Capture the cell that displays the provided text and extract its [x, y] central coordinate. 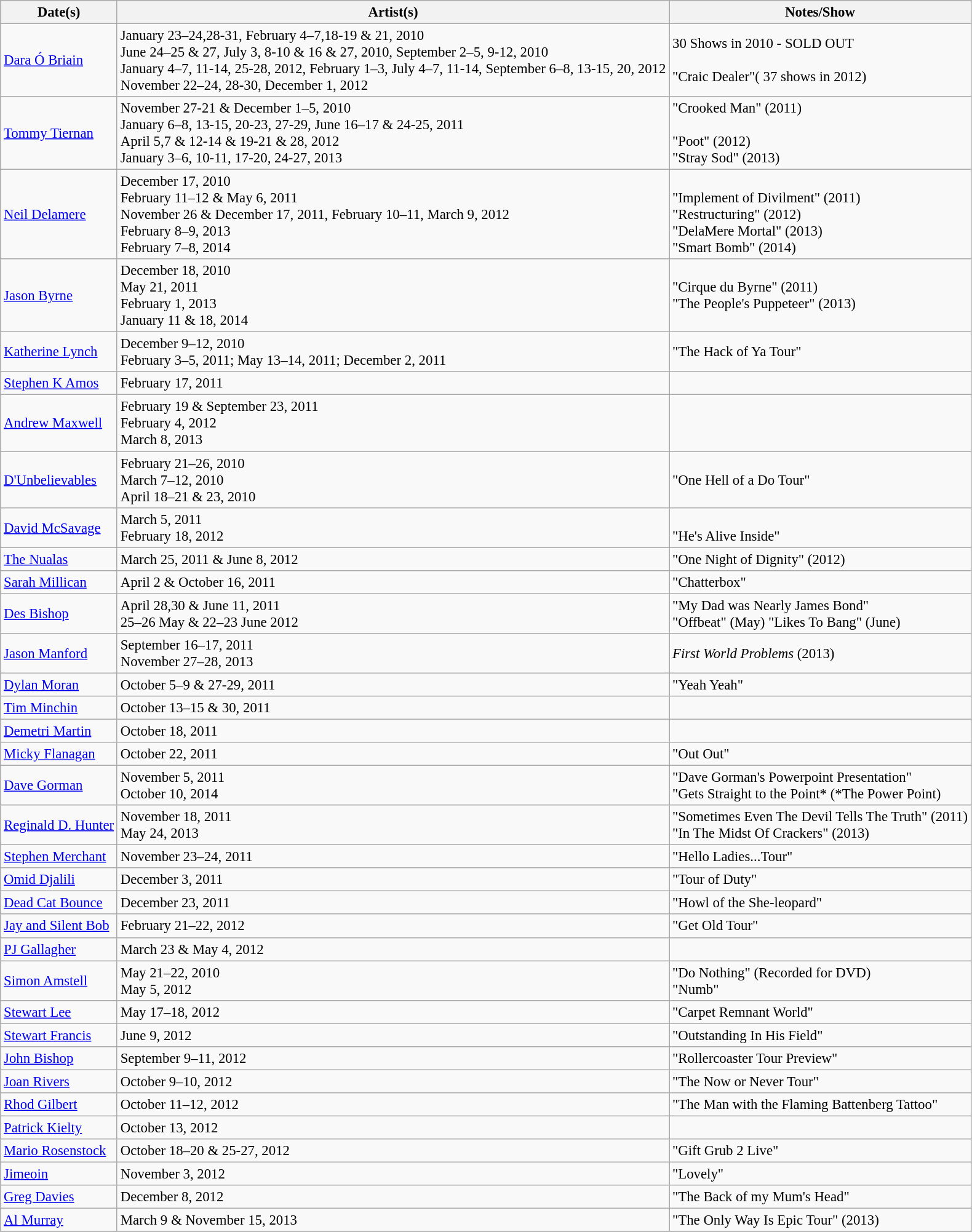
Rhod Gilbert [59, 1105]
May 21–22, 2010 May 5, 2012 [392, 980]
June 9, 2012 [392, 1035]
Stewart Lee [59, 1012]
Jason Manford [59, 653]
Dylan Moran [59, 685]
Tim Minchin [59, 708]
"Chatterbox" [821, 582]
"Lovely" [821, 1174]
The Nualas [59, 559]
Micky Flanagan [59, 754]
Dara Ó Briain [59, 60]
February 17, 2011 [392, 383]
September 16–17, 2011 November 27–28, 2013 [392, 653]
December 18, 2010 May 21, 2011 February 1, 2013 January 11 & 18, 2014 [392, 295]
"Cirque du Byrne" (2011) "The People's Puppeteer" (2013) [821, 295]
Tommy Tiernan [59, 133]
October 5–9 & 27-29, 2011 [392, 685]
"Out Out" [821, 754]
Stephen K Amos [59, 383]
Greg Davies [59, 1197]
"Yeah Yeah" [821, 685]
October 22, 2011 [392, 754]
"The Hack of Ya Tour" [821, 352]
December 9–12, 2010 February 3–5, 2011; May 13–14, 2011; December 2, 2011 [392, 352]
Stewart Francis [59, 1035]
Simon Amstell [59, 980]
David McSavage [59, 528]
D'Unbelievables [59, 480]
December 8, 2012 [392, 1197]
"The Now or Never Tour" [821, 1081]
October 13–15 & 30, 2011 [392, 708]
May 17–18, 2012 [392, 1012]
30 Shows in 2010 - SOLD OUT "Craic Dealer"( 37 shows in 2012) [821, 60]
"He's Alive Inside" [821, 528]
December 17, 2010 February 11–12 & May 6, 2011 November 26 & December 17, 2011, February 10–11, March 9, 2012 February 8–9, 2013 February 7–8, 2014 [392, 215]
"Carpet Remnant World" [821, 1012]
Joan Rivers [59, 1081]
"The Only Way Is Epic Tour" (2013) [821, 1220]
"Implement of Divilment" (2011) "Restructuring" (2012) "DelaMere Mortal" (2013) "Smart Bomb" (2014) [821, 215]
"Crooked Man" (2011) "Poot" (2012) "Stray Sod" (2013) [821, 133]
Neil Delamere [59, 215]
October 9–10, 2012 [392, 1081]
John Bishop [59, 1059]
November 5, 2011 October 10, 2014 [392, 786]
April 2 & October 16, 2011 [392, 582]
November 23–24, 2011 [392, 857]
Al Murray [59, 1220]
"One Night of Dignity" (2012) [821, 559]
Notes/Show [821, 12]
"My Dad was Nearly James Bond" "Offbeat" (May) "Likes To Bang" (June) [821, 614]
November 18, 2011 May 24, 2013 [392, 825]
Date(s) [59, 12]
PJ Gallagher [59, 949]
Dead Cat Bounce [59, 903]
October 18, 2011 [392, 731]
"The Back of my Mum's Head" [821, 1197]
Patrick Kielty [59, 1127]
"Outstanding In His Field" [821, 1035]
April 28,30 & June 11, 2011 25–26 May & 22–23 June 2012 [392, 614]
February 19 & September 23, 2011 February 4, 2012 March 8, 2013 [392, 423]
Artist(s) [392, 12]
First World Problems (2013) [821, 653]
October 13, 2012 [392, 1127]
"Sometimes Even The Devil Tells The Truth" (2011) "In The Midst Of Crackers" (2013) [821, 825]
Jay and Silent Bob [59, 926]
"Rollercoaster Tour Preview" [821, 1059]
Jason Byrne [59, 295]
March 25, 2011 & June 8, 2012 [392, 559]
Andrew Maxwell [59, 423]
"Do Nothing" (Recorded for DVD) "Numb" [821, 980]
Demetri Martin [59, 731]
Jimeoin [59, 1174]
"One Hell of a Do Tour" [821, 480]
"Hello Ladies...Tour" [821, 857]
"Gift Grub 2 Live" [821, 1151]
"Tour of Duty" [821, 880]
March 5, 2011 February 18, 2012 [392, 528]
September 9–11, 2012 [392, 1059]
"Howl of the She-leopard" [821, 903]
Dave Gorman [59, 786]
"Dave Gorman's Powerpoint Presentation" "Gets Straight to the Point* (*The Power Point) [821, 786]
Omid Djalili [59, 880]
February 21–26, 2010 March 7–12, 2010 April 18–21 & 23, 2010 [392, 480]
Katherine Lynch [59, 352]
"Get Old Tour" [821, 926]
Des Bishop [59, 614]
February 21–22, 2012 [392, 926]
March 9 & November 15, 2013 [392, 1220]
October 11–12, 2012 [392, 1105]
November 3, 2012 [392, 1174]
Sarah Millican [59, 582]
Reginald D. Hunter [59, 825]
October 18–20 & 25-27, 2012 [392, 1151]
"The Man with the Flaming Battenberg Tattoo" [821, 1105]
December 3, 2011 [392, 880]
Mario Rosenstock [59, 1151]
Stephen Merchant [59, 857]
December 23, 2011 [392, 903]
March 23 & May 4, 2012 [392, 949]
